Provide the [x, y] coordinate of the cell's center where the given text is located.  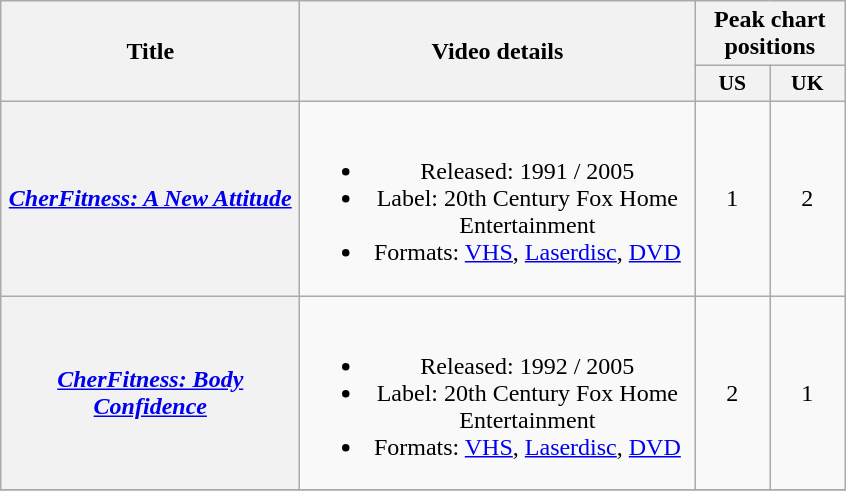
US [732, 84]
CherFitness: Body Confidence [150, 393]
Released: 1991 / 2005Label: 20th Century Fox Home EntertainmentFormats: VHS, Laserdisc, DVD [498, 198]
UK [808, 84]
Title [150, 52]
Peak chart positions [770, 34]
Video details [498, 52]
CherFitness: A New Attitude [150, 198]
Released: 1992 / 2005Label: 20th Century Fox Home EntertainmentFormats: VHS, Laserdisc, DVD [498, 393]
